Pinpoint the cell where the given text exists, returning its (X, Y) midpoint coordinate. 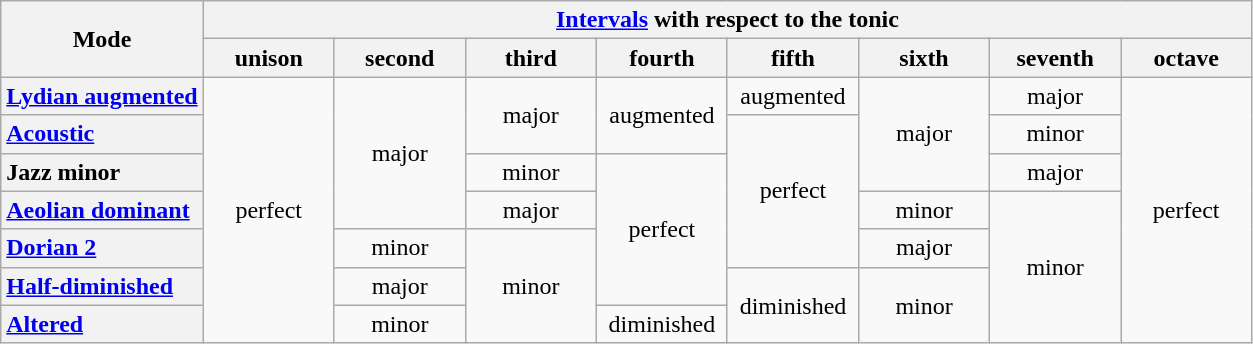
Acoustic (102, 134)
second (400, 58)
unison (268, 58)
third (530, 58)
Aeolian dominant (102, 210)
Half-diminished (102, 286)
Dorian 2 (102, 248)
Lydian augmented (102, 96)
Jazz minor (102, 172)
Altered (102, 324)
seventh (1056, 58)
fifth (792, 58)
Intervals with respect to the tonic (727, 20)
Mode (102, 39)
sixth (924, 58)
fourth (662, 58)
octave (1186, 58)
